Pinpoint the cell where the given text exists, returning its [x, y] midpoint coordinate. 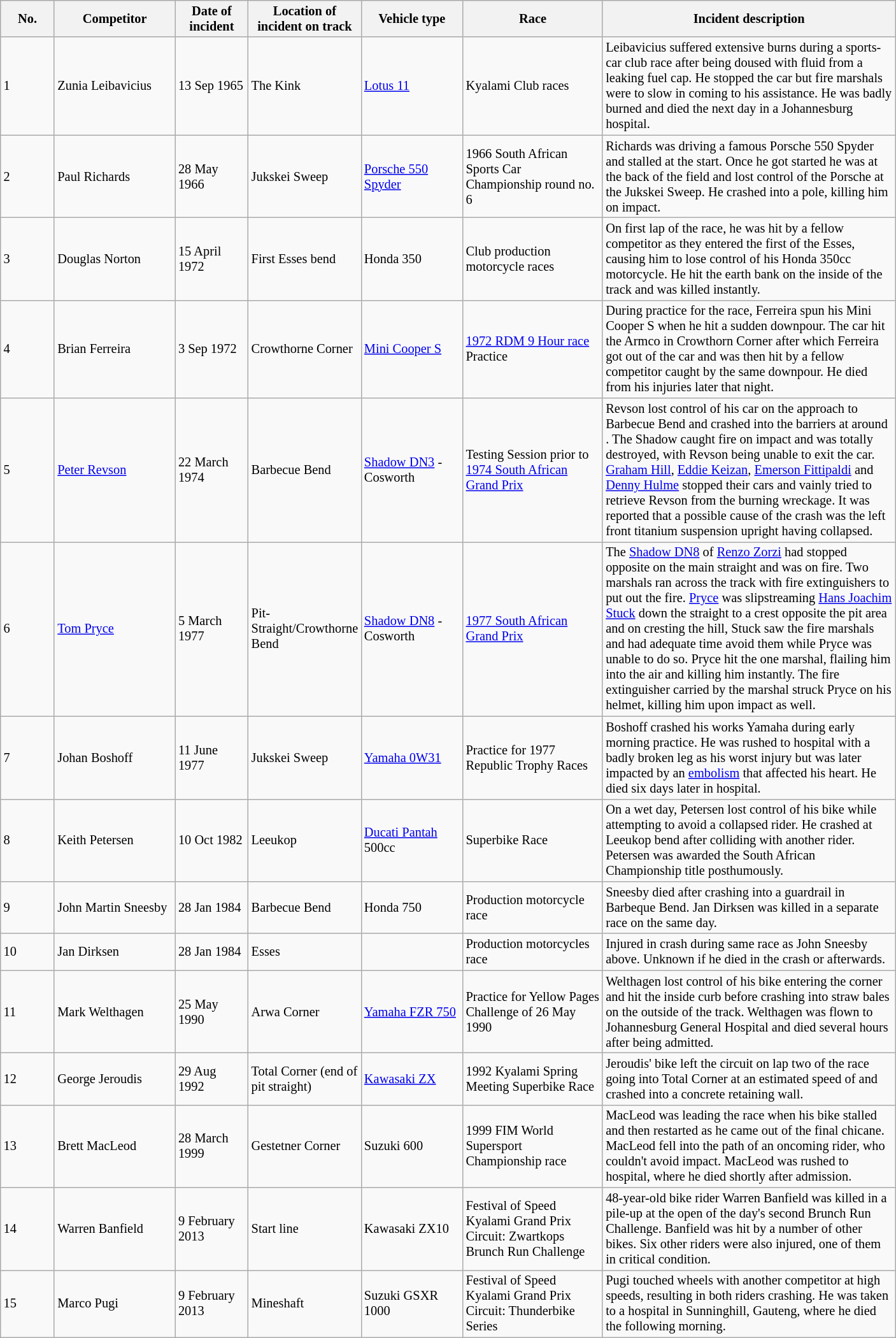
8 [28, 840]
Yamaha 0W31 [412, 758]
4 [28, 349]
Jeroudis' bike left the circuit on lap two of the race going into Total Corner at an estimated speed of and crashed into a concrete retaining wall. [749, 1079]
Arwa Corner [304, 1012]
The Kink [304, 86]
2 [28, 176]
George Jeroudis [115, 1079]
5 [28, 470]
Marco Pugi [115, 1304]
Suzuki 600 [412, 1146]
Sneesby died after crashing into a guardrail in Barbeque Bend. Jan Dirksen was killed in a separate race on the same day. [749, 907]
Ducati Pantah 500cc [412, 840]
Esses [304, 952]
Kyalami Club races [533, 86]
15 April 1972 [211, 259]
1999 FIM World Supersport Championship race [533, 1146]
28 May 1966 [211, 176]
Production motorcycles race [533, 952]
Zunia Leibavicius [115, 86]
Practice for 1977 Republic Trophy Races [533, 758]
Douglas Norton [115, 259]
15 [28, 1304]
Porsche 550 Spyder [412, 176]
Start line [304, 1229]
13 [28, 1146]
Vehicle type [412, 18]
Mark Welthagen [115, 1012]
Lotus 11 [412, 86]
Crowthorne Corner [304, 349]
1966 South African Sports Car Championship round no. 6 [533, 176]
1972 RDM 9 Hour race Practice [533, 349]
Kawasaki ZX [412, 1079]
3 [28, 259]
Competitor [115, 18]
Honda 750 [412, 907]
9 [28, 907]
Practice for Yellow Pages Challenge of 26 May 1990 [533, 1012]
Pit-Straight/Crowthorne Bend [304, 629]
Club production motorcycle races [533, 259]
Location of incident on track [304, 18]
Johan Boshoff [115, 758]
29 Aug 1992 [211, 1079]
25 May 1990 [211, 1012]
7 [28, 758]
Keith Petersen [115, 840]
Shadow DN3 - Cosworth [412, 470]
Production motorcycle race [533, 907]
Mini Cooper S [412, 349]
Tom Pryce [115, 629]
Suzuki GSXR 1000 [412, 1304]
Superbike Race [533, 840]
Shadow DN8 - Cosworth [412, 629]
Brett MacLeod [115, 1146]
Date of incident [211, 18]
Brian Ferreira [115, 349]
Mineshaft [304, 1304]
11 June 1977 [211, 758]
Festival of Speed Kyalami Grand Prix Circuit: Zwartkops Brunch Run Challenge [533, 1229]
1 [28, 86]
10 Oct 1982 [211, 840]
Gestetner Corner [304, 1146]
10 [28, 952]
Festival of Speed Kyalami Grand Prix Circuit: Thunderbike Series [533, 1304]
14 [28, 1229]
Paul Richards [115, 176]
First Esses bend [304, 259]
Testing Session prior to 1974 South African Grand Prix [533, 470]
28 March 1999 [211, 1146]
Incident description [749, 18]
5 March 1977 [211, 629]
1992 Kyalami Spring Meeting Superbike Race [533, 1079]
Total Corner (end of pit straight) [304, 1079]
Kawasaki ZX10 [412, 1229]
Peter Revson [115, 470]
12 [28, 1079]
Yamaha FZR 750 [412, 1012]
Injured in crash during same race as John Sneesby above. Unknown if he died in the crash or afterwards. [749, 952]
No. [28, 18]
6 [28, 629]
13 Sep 1965 [211, 86]
Jan Dirksen [115, 952]
11 [28, 1012]
Race [533, 18]
1977 South African Grand Prix [533, 629]
Honda 350 [412, 259]
Leeukop [304, 840]
22 March 1974 [211, 470]
3 Sep 1972 [211, 349]
Warren Banfield [115, 1229]
John Martin Sneesby [115, 907]
